Provide the [X, Y] coordinate of the cell's center where the given text is located.  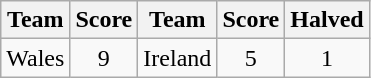
Halved [327, 20]
Ireland [178, 58]
9 [104, 58]
5 [251, 58]
1 [327, 58]
Wales [36, 58]
